Return (x, y) of the center of cell containing provided text 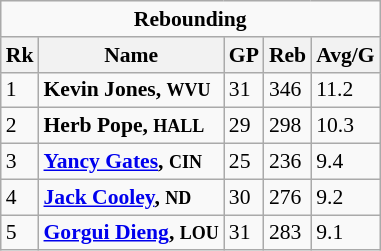
9.1 (345, 233)
Reb (288, 55)
Rk (20, 55)
283 (288, 233)
298 (288, 126)
9.2 (345, 197)
25 (244, 162)
Name (130, 55)
276 (288, 197)
10.3 (345, 126)
3 (20, 162)
1 (20, 90)
Gorgui Dieng, LOU (130, 233)
4 (20, 197)
2 (20, 126)
Yancy Gates, CIN (130, 162)
Kevin Jones, WVU (130, 90)
30 (244, 197)
Rebounding (190, 19)
236 (288, 162)
29 (244, 126)
11.2 (345, 90)
Herb Pope, HALL (130, 126)
5 (20, 233)
Avg/G (345, 55)
346 (288, 90)
9.4 (345, 162)
GP (244, 55)
Jack Cooley, ND (130, 197)
